Pinpoint the cell where the given text exists, returning its [x, y] midpoint coordinate. 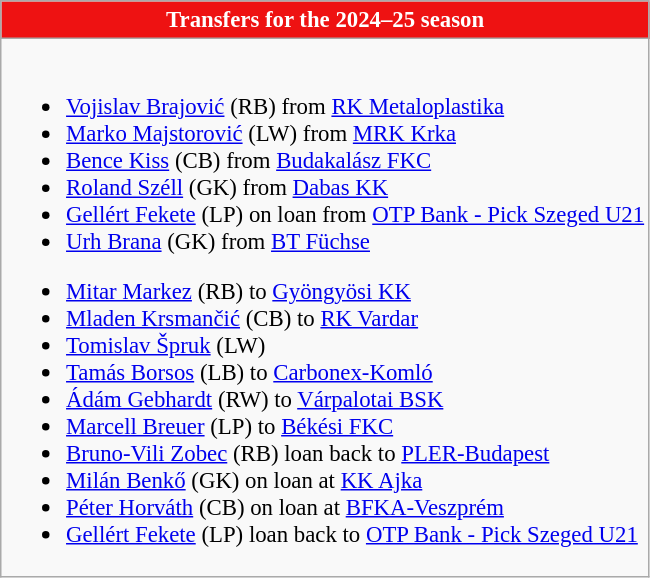
Transfers for the 2024–25 season [326, 20]
